Capture the cell that displays the provided text and extract its (x, y) central coordinate. 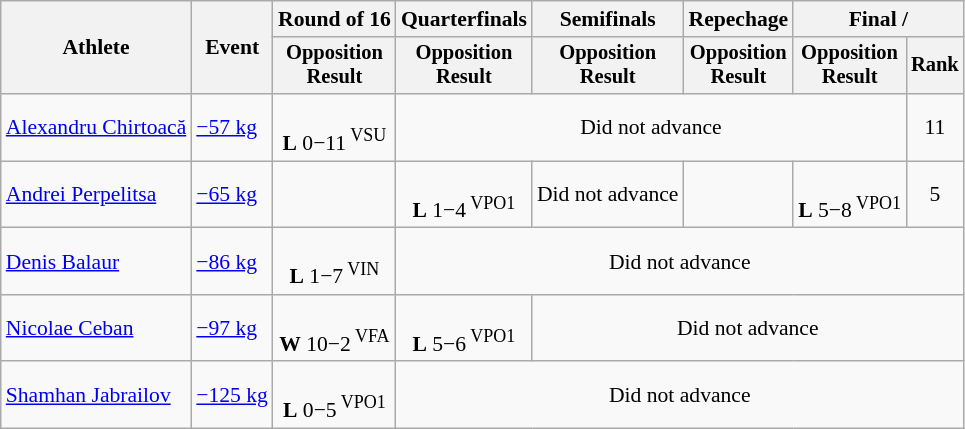
Final / (878, 19)
Alexandru Chirtoacă (96, 128)
L 0−5 VPO1 (334, 396)
−57 kg (232, 128)
Round of 16 (334, 19)
Athlete (96, 48)
L 1−4 VPO1 (464, 194)
L 1−7 VIN (334, 262)
Nicolae Ceban (96, 328)
Quarterfinals (464, 19)
5 (935, 194)
Event (232, 48)
L 5−8 VPO1 (850, 194)
−97 kg (232, 328)
Andrei Perpelitsa (96, 194)
−86 kg (232, 262)
Semifinals (608, 19)
L 0−11 VSU (334, 128)
−125 kg (232, 396)
Repechage (738, 19)
L 5−6 VPO1 (464, 328)
Shamhan Jabrailov (96, 396)
−65 kg (232, 194)
Denis Balaur (96, 262)
W 10−2 VFA (334, 328)
11 (935, 128)
Rank (935, 66)
